Detect which cell encompasses the target text, then output its (x, y) center coordinate. 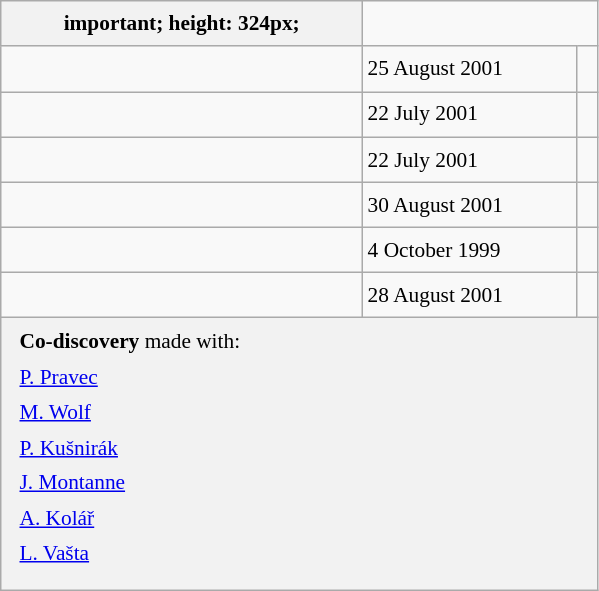
4 October 1999 (470, 250)
important; height: 324px; (182, 24)
30 August 2001 (470, 204)
Co-discovery made with: P. Pravec M. Wolf P. Kušnirák J. Montanne A. Kolář L. Vašta (300, 454)
28 August 2001 (470, 296)
25 August 2001 (470, 68)
